Output the (x, y) coordinate of the center of the cell containing the given text.  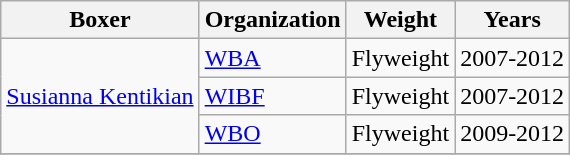
Weight (400, 20)
Organization (272, 20)
WBO (272, 134)
Years (512, 20)
2009-2012 (512, 134)
WBA (272, 58)
WIBF (272, 96)
Boxer (100, 20)
Susianna Kentikian (100, 96)
